Return the (x, y) coordinate for the center point of the cell that contains the specified text.  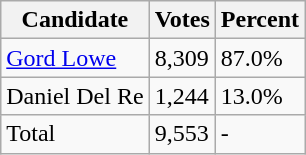
Votes (182, 20)
Gord Lowe (75, 58)
9,553 (182, 134)
Total (75, 134)
87.0% (260, 58)
Percent (260, 20)
Daniel Del Re (75, 96)
Candidate (75, 20)
13.0% (260, 96)
- (260, 134)
8,309 (182, 58)
1,244 (182, 96)
